Find where the given text appears and provide that cell's center as (X, Y) coordinate. 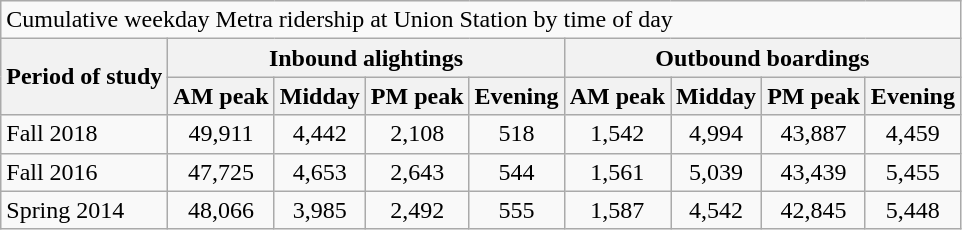
2,643 (417, 172)
2,492 (417, 210)
47,725 (221, 172)
1,587 (617, 210)
2,108 (417, 134)
5,448 (912, 210)
4,994 (716, 134)
5,455 (912, 172)
Inbound alightings (366, 58)
5,039 (716, 172)
555 (516, 210)
4,542 (716, 210)
3,985 (320, 210)
Fall 2016 (84, 172)
Cumulative weekday Metra ridership at Union Station by time of day (481, 20)
Fall 2018 (84, 134)
1,561 (617, 172)
42,845 (814, 210)
Outbound boardings (762, 58)
4,459 (912, 134)
49,911 (221, 134)
43,439 (814, 172)
48,066 (221, 210)
518 (516, 134)
4,442 (320, 134)
Period of study (84, 77)
544 (516, 172)
1,542 (617, 134)
Spring 2014 (84, 210)
43,887 (814, 134)
4,653 (320, 172)
